Scan for the cell matching the given text and deliver its [x, y] coordinate at center. 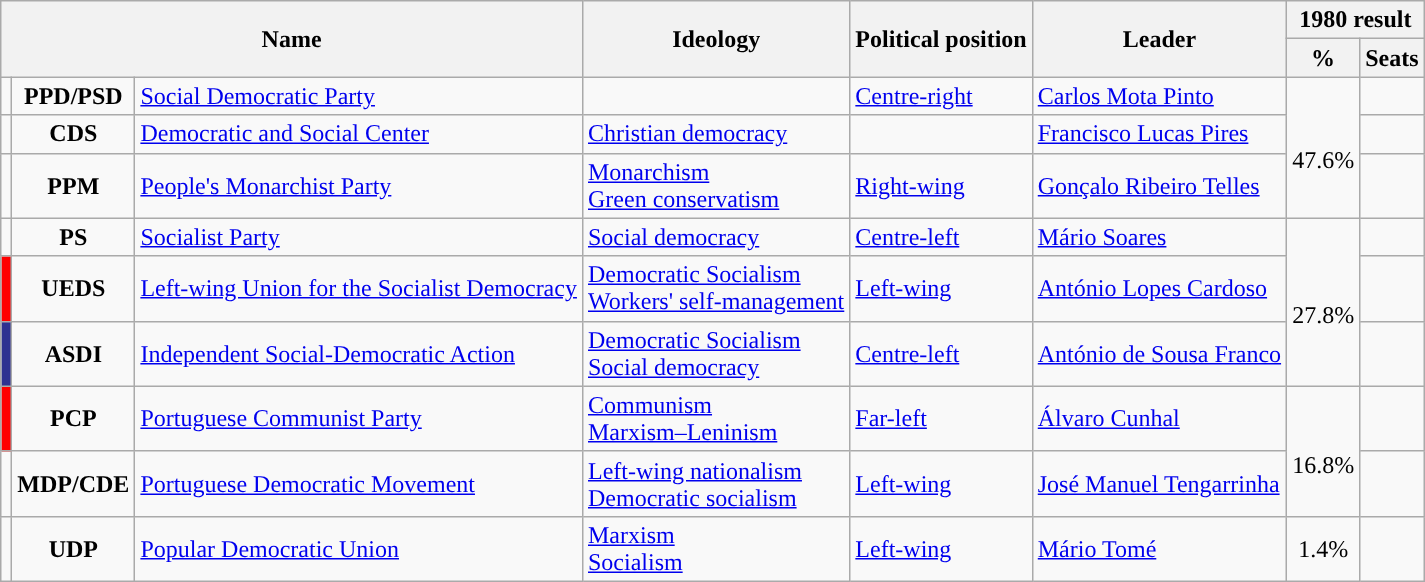
PS [74, 237]
ASDI [74, 354]
UEDS [74, 288]
CommunismMarxism–Leninism [716, 418]
Seats [1392, 58]
Independent Social-Democratic Action [359, 354]
Francisco Lucas Pires [1159, 134]
Portuguese Democratic Movement [359, 484]
27.8% [1324, 302]
Leader [1159, 39]
% [1324, 58]
1980 result [1356, 20]
PPD/PSD [74, 96]
CDS [74, 134]
Socialist Party [359, 237]
Popular Democratic Union [359, 548]
Carlos Mota Pinto [1159, 96]
Portuguese Communist Party [359, 418]
MDP/CDE [74, 484]
1.4% [1324, 548]
Gonçalo Ribeiro Telles [1159, 186]
UDP [74, 548]
Álvaro Cunhal [1159, 418]
Left-wing Union for the Socialist Democracy [359, 288]
Political position [941, 39]
Left-wing nationalismDemocratic socialism [716, 484]
Ideology [716, 39]
José Manuel Tengarrinha [1159, 484]
PPM [74, 186]
António Lopes Cardoso [1159, 288]
Social democracy [716, 237]
16.8% [1324, 451]
Christian democracy [716, 134]
Far-left [941, 418]
PCP [74, 418]
António de Sousa Franco [1159, 354]
Social Democratic Party [359, 96]
Democratic SocialismWorkers' self-management [716, 288]
People's Monarchist Party [359, 186]
Mário Tomé [1159, 548]
Democratic SocialismSocial democracy [716, 354]
Democratic and Social Center [359, 134]
Centre-right [941, 96]
MarxismSocialism [716, 548]
Name [292, 39]
Mário Soares [1159, 237]
MonarchismGreen conservatism [716, 186]
Right-wing [941, 186]
47.6% [1324, 148]
